Detect which cell encompasses the target text, then output its (X, Y) center coordinate. 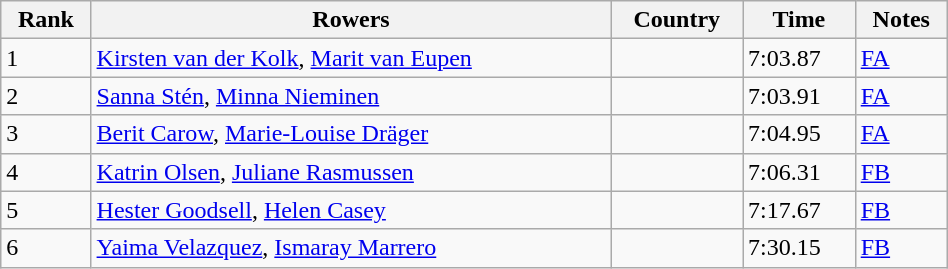
7:17.67 (798, 210)
7:30.15 (798, 248)
4 (46, 172)
Berit Carow, Marie-Louise Dräger (351, 134)
Sanna Stén, Minna Nieminen (351, 96)
7:04.95 (798, 134)
Hester Goodsell, Helen Casey (351, 210)
Katrin Olsen, Juliane Rasmussen (351, 172)
6 (46, 248)
2 (46, 96)
Rank (46, 20)
3 (46, 134)
Rowers (351, 20)
7:03.87 (798, 58)
5 (46, 210)
Country (677, 20)
7:06.31 (798, 172)
Kirsten van der Kolk, Marit van Eupen (351, 58)
Yaima Velazquez, Ismaray Marrero (351, 248)
1 (46, 58)
7:03.91 (798, 96)
Time (798, 20)
Notes (901, 20)
